Scan for the cell matching the given text and deliver its (x, y) coordinate at center. 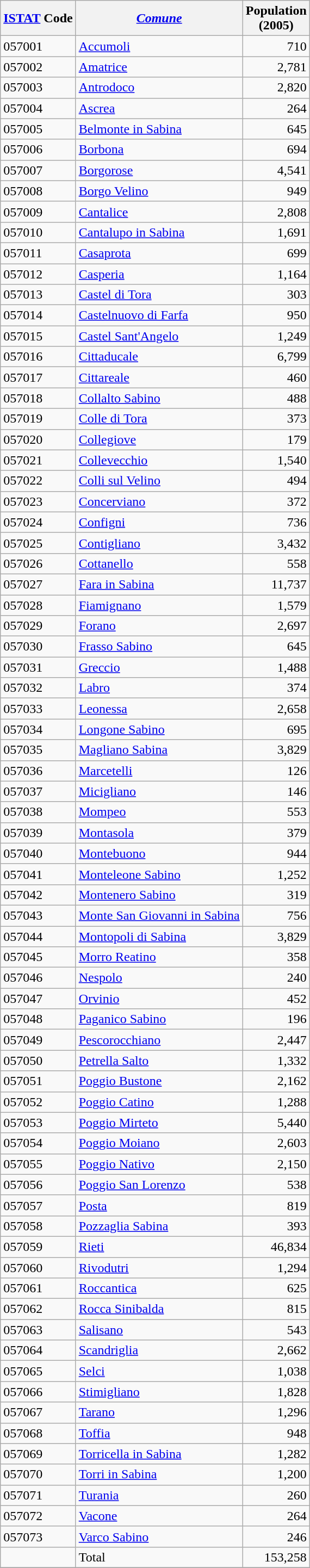
057002 (38, 67)
538 (276, 1185)
1,691 (276, 232)
057043 (38, 915)
Casaprota (159, 253)
Selci (159, 1371)
057023 (38, 501)
Scandriglia (159, 1350)
057047 (38, 999)
057033 (38, 709)
Casperia (159, 274)
710 (276, 46)
Borgo Velino (159, 191)
057022 (38, 481)
373 (276, 419)
Population (2005) (276, 18)
Poggio Catino (159, 1102)
372 (276, 501)
Varco Sabino (159, 1536)
240 (276, 978)
Vacone (159, 1516)
Leonessa (159, 709)
153,258 (276, 1557)
Monte San Giovanni in Sabina (159, 915)
Cottanello (159, 563)
057066 (38, 1392)
Poggio Bustone (159, 1081)
Mompeo (159, 812)
2,820 (276, 88)
260 (276, 1495)
488 (276, 398)
Accumoli (159, 46)
057070 (38, 1474)
2,697 (276, 626)
Toffia (159, 1433)
057056 (38, 1185)
4,541 (276, 170)
057018 (38, 398)
Amatrice (159, 67)
Cittaducale (159, 357)
126 (276, 771)
057050 (38, 1061)
057020 (38, 439)
Montebuono (159, 853)
057067 (38, 1412)
Greccio (159, 667)
699 (276, 253)
Turania (159, 1495)
Marcetelli (159, 771)
Colli sul Velino (159, 481)
057034 (38, 729)
Posta (159, 1205)
1,164 (276, 274)
057062 (38, 1309)
057012 (38, 274)
057051 (38, 1081)
Petrella Salto (159, 1061)
Fara in Sabina (159, 584)
Montasola (159, 833)
319 (276, 895)
1,579 (276, 605)
Contigliano (159, 543)
1,294 (276, 1268)
057053 (38, 1123)
057004 (38, 108)
057006 (38, 150)
Poggio Moiano (159, 1143)
Castel Sant'Angelo (159, 336)
Concerviano (159, 501)
Ascrea (159, 108)
Rieti (159, 1247)
1,252 (276, 874)
246 (276, 1536)
057005 (38, 129)
057013 (38, 295)
Tarano (159, 1412)
Montopoli di Sabina (159, 936)
46,834 (276, 1247)
057001 (38, 46)
057008 (38, 191)
Cantalice (159, 212)
Torricella in Sabina (159, 1454)
Cantalupo in Sabina (159, 232)
553 (276, 812)
057052 (38, 1102)
Magliano Sabina (159, 750)
Poggio Mirteto (159, 1123)
1,288 (276, 1102)
057029 (38, 626)
815 (276, 1309)
057055 (38, 1164)
057059 (38, 1247)
1,249 (276, 336)
5,440 (276, 1123)
1,296 (276, 1412)
756 (276, 915)
694 (276, 150)
358 (276, 957)
057014 (38, 315)
057073 (38, 1536)
819 (276, 1205)
950 (276, 315)
Castel di Tora (159, 295)
543 (276, 1330)
695 (276, 729)
Configni (159, 522)
1,038 (276, 1371)
057061 (38, 1288)
Montenero Sabino (159, 895)
Pescorocchiano (159, 1040)
948 (276, 1433)
Castelnuovo di Farfa (159, 315)
146 (276, 791)
Labro (159, 688)
057045 (38, 957)
057007 (38, 170)
057038 (38, 812)
057010 (38, 232)
1,488 (276, 667)
Pozzaglia Sabina (159, 1226)
057025 (38, 543)
11,737 (276, 584)
625 (276, 1288)
057069 (38, 1454)
057030 (38, 647)
057032 (38, 688)
Paganico Sabino (159, 1019)
057054 (38, 1143)
Collegiove (159, 439)
Poggio San Lorenzo (159, 1185)
Colle di Tora (159, 419)
057065 (38, 1371)
944 (276, 853)
057028 (38, 605)
057019 (38, 419)
Monteleone Sabino (159, 874)
2,162 (276, 1081)
Morro Reatino (159, 957)
057039 (38, 833)
057037 (38, 791)
057044 (38, 936)
379 (276, 833)
057024 (38, 522)
949 (276, 191)
057060 (38, 1268)
1,200 (276, 1474)
057016 (38, 357)
Nespolo (159, 978)
Orvinio (159, 999)
Collevecchio (159, 460)
Salisano (159, 1330)
057064 (38, 1350)
ISTAT Code (38, 18)
057046 (38, 978)
Stimigliano (159, 1392)
057021 (38, 460)
Forano (159, 626)
057026 (38, 563)
057031 (38, 667)
460 (276, 377)
057048 (38, 1019)
057027 (38, 584)
Comune (159, 18)
2,658 (276, 709)
2,781 (276, 67)
736 (276, 522)
Cittareale (159, 377)
Borgorose (159, 170)
1,540 (276, 460)
Rivodutri (159, 1268)
057009 (38, 212)
3,432 (276, 543)
057049 (38, 1040)
558 (276, 563)
179 (276, 439)
2,150 (276, 1164)
303 (276, 295)
057036 (38, 771)
Longone Sabino (159, 729)
452 (276, 999)
Fiamignano (159, 605)
1,332 (276, 1061)
Torri in Sabina (159, 1474)
Borbona (159, 150)
057015 (38, 336)
2,808 (276, 212)
057040 (38, 853)
057041 (38, 874)
Roccantica (159, 1288)
057072 (38, 1516)
374 (276, 688)
057035 (38, 750)
196 (276, 1019)
2,603 (276, 1143)
Micigliano (159, 791)
057063 (38, 1330)
057003 (38, 88)
Frasso Sabino (159, 647)
Antrodoco (159, 88)
Collalto Sabino (159, 398)
1,828 (276, 1392)
057057 (38, 1205)
057042 (38, 895)
Rocca Sinibalda (159, 1309)
Total (159, 1557)
2,447 (276, 1040)
057068 (38, 1433)
494 (276, 481)
Poggio Nativo (159, 1164)
057071 (38, 1495)
057058 (38, 1226)
2,662 (276, 1350)
6,799 (276, 357)
057011 (38, 253)
057017 (38, 377)
393 (276, 1226)
1,282 (276, 1454)
Belmonte in Sabina (159, 129)
